Pinpoint the cell where the given text exists, returning its [X, Y] midpoint coordinate. 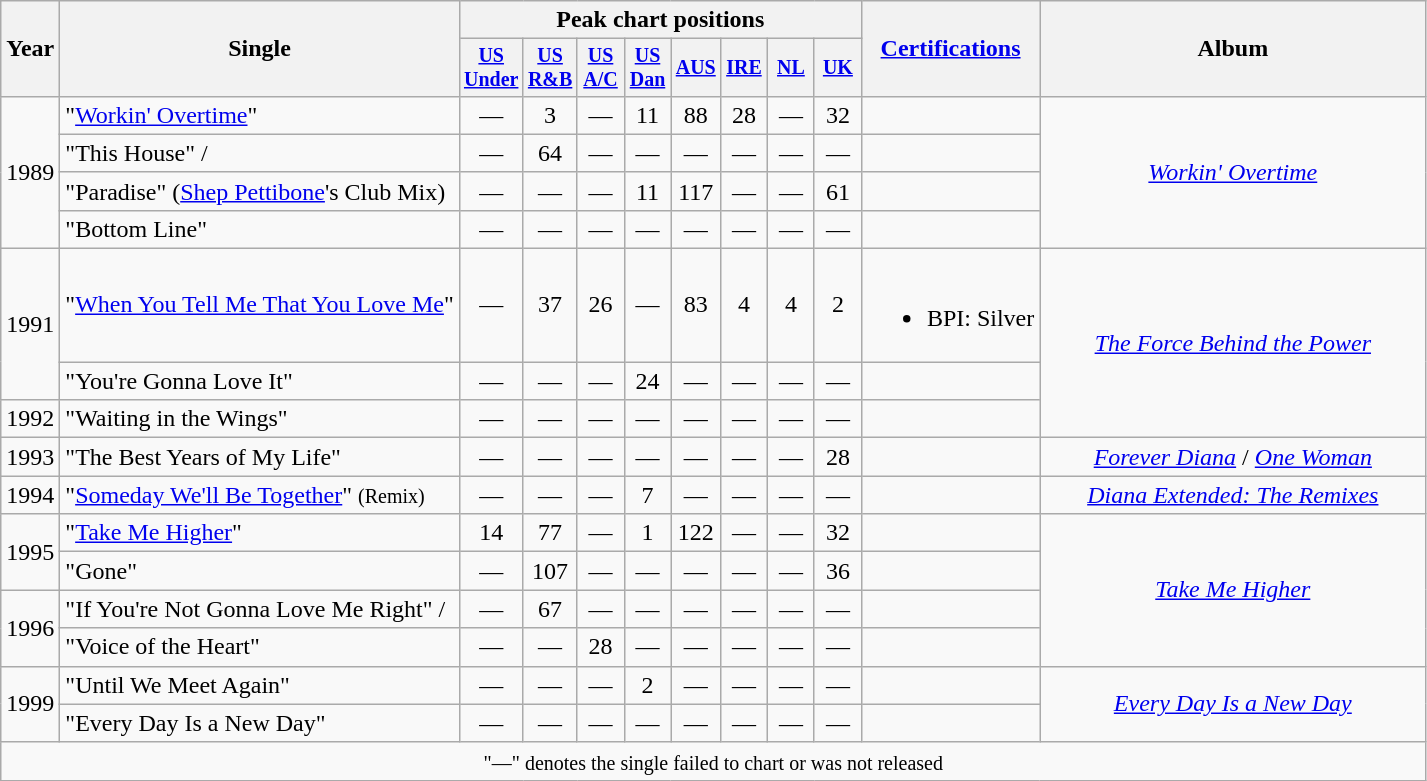
1992 [30, 419]
"—" denotes the single failed to chart or was not released [714, 761]
67 [550, 609]
IRE [744, 68]
"If You're Not Gonna Love Me Right" / [260, 609]
1999 [30, 704]
USA/C [600, 68]
24 [648, 381]
"Until We Meet Again" [260, 685]
14 [491, 533]
64 [550, 153]
"This House" / [260, 153]
83 [696, 306]
Year [30, 49]
Certifications [950, 49]
"When You Tell Me That You Love Me" [260, 306]
"The Best Years of My Life" [260, 457]
NL [790, 68]
"Workin' Overtime" [260, 115]
1 [648, 533]
7 [648, 495]
Peak chart positions [660, 20]
"Voice of the Heart" [260, 647]
Single [260, 49]
Forever Diana / One Woman [1233, 457]
The Force Behind the Power [1233, 344]
107 [550, 571]
1996 [30, 628]
"Someday We'll Be Together" (Remix) [260, 495]
USDan [648, 68]
Workin' Overtime [1233, 172]
Every Day Is a New Day [1233, 704]
1991 [30, 324]
Diana Extended: The Remixes [1233, 495]
AUS [696, 68]
"Gone" [260, 571]
"Take Me Higher" [260, 533]
77 [550, 533]
1994 [30, 495]
BPI: Silver [950, 306]
USR&B [550, 68]
1993 [30, 457]
26 [600, 306]
US Under [491, 68]
Album [1233, 49]
61 [838, 191]
37 [550, 306]
88 [696, 115]
"Waiting in the Wings" [260, 419]
Take Me Higher [1233, 590]
36 [838, 571]
1989 [30, 172]
"Bottom Line" [260, 229]
3 [550, 115]
"Paradise" (Shep Pettibone's Club Mix) [260, 191]
122 [696, 533]
"Every Day Is a New Day" [260, 723]
"You're Gonna Love It" [260, 381]
UK [838, 68]
1995 [30, 552]
117 [696, 191]
